For the text-containing cell, return its midpoint in [X, Y] coordinate format. 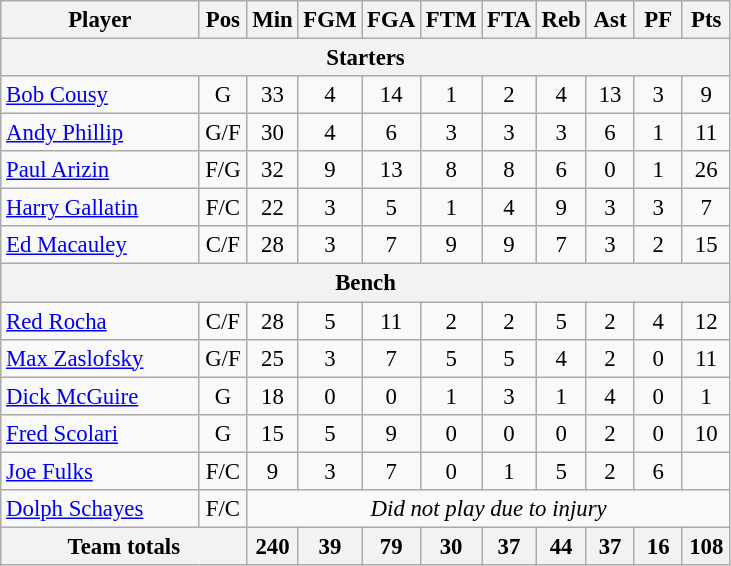
Did not play due to injury [488, 509]
26 [706, 170]
Min [272, 20]
Red Rocha [100, 321]
F/G [223, 170]
240 [272, 546]
18 [272, 396]
Dick McGuire [100, 396]
Max Zaslofsky [100, 358]
Bench [366, 283]
Ast [610, 20]
Pos [223, 20]
Paul Arizin [100, 170]
Joe Fulks [100, 471]
Andy Phillip [100, 133]
16 [658, 546]
12 [706, 321]
FGA [392, 20]
79 [392, 546]
10 [706, 433]
25 [272, 358]
FTA [509, 20]
Pts [706, 20]
FTM [450, 20]
39 [330, 546]
Harry Gallatin [100, 208]
Dolph Schayes [100, 509]
Bob Cousy [100, 95]
33 [272, 95]
Player [100, 20]
PF [658, 20]
32 [272, 170]
Reb [561, 20]
Team totals [124, 546]
22 [272, 208]
108 [706, 546]
Fred Scolari [100, 433]
FGM [330, 20]
44 [561, 546]
14 [392, 95]
Ed Macauley [100, 245]
Starters [366, 58]
